Find where the given text appears and provide that cell's center as [X, Y] coordinate. 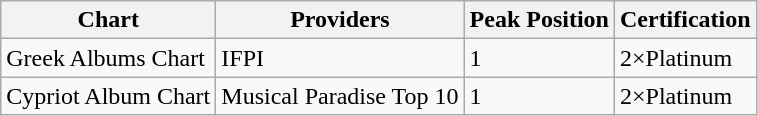
Chart [108, 20]
Musical Paradise Top 10 [340, 96]
Providers [340, 20]
Certification [685, 20]
Greek Albums Chart [108, 58]
Peak Position [539, 20]
Cypriot Album Chart [108, 96]
IFPI [340, 58]
